Determine the (X, Y) coordinate at the center of the cell enclosing the given text.  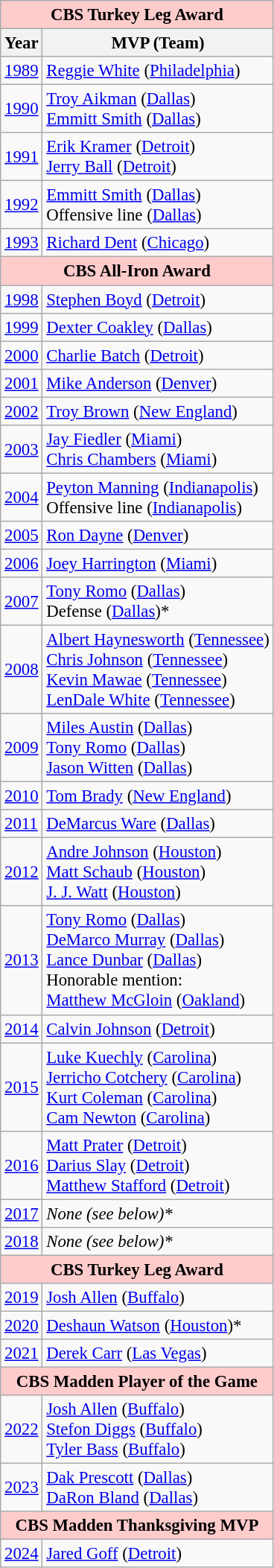
1990 (22, 109)
Joey Harrington (Miami) (158, 563)
Dexter Coakley (Dallas) (158, 327)
CBS Madden Thanksgiving MVP (137, 1526)
Troy Aikman (Dallas)Emmitt Smith (Dallas) (158, 109)
Deshaun Watson (Houston)* (158, 1325)
Year (22, 43)
2002 (22, 411)
Andre Johnson (Houston)Matt Schaub (Houston)J. J. Watt (Houston) (158, 872)
Ron Dayne (Denver) (158, 536)
2001 (22, 383)
1992 (22, 206)
2014 (22, 1029)
2009 (22, 748)
Richard Dent (Chicago) (158, 244)
2023 (22, 1488)
2020 (22, 1325)
DeMarcus Ware (Dallas) (158, 824)
Troy Brown (New England) (158, 411)
2010 (22, 796)
2019 (22, 1298)
2024 (22, 1554)
Jay Fiedler (Miami)Chris Chambers (Miami) (158, 450)
Tom Brady (New England) (158, 796)
Mike Anderson (Denver) (158, 383)
1993 (22, 244)
Derek Carr (Las Vegas) (158, 1353)
2013 (22, 961)
Peyton Manning (Indianapolis)Offensive line (Indianapolis) (158, 498)
2004 (22, 498)
Luke Kuechly (Carolina)Jerricho Cotchery (Carolina)Kurt Coleman (Carolina)Cam Newton (Carolina) (158, 1088)
Tony Romo (Dallas)Defense (Dallas)* (158, 602)
Josh Allen (Buffalo) (158, 1298)
2018 (22, 1242)
2016 (22, 1165)
2003 (22, 450)
2017 (22, 1213)
2021 (22, 1353)
2022 (22, 1429)
Albert Haynesworth (Tennessee)Chris Johnson (Tennessee)Kevin Mawae (Tennessee)LenDale White (Tennessee) (158, 670)
1989 (22, 71)
Calvin Johnson (Detroit) (158, 1029)
Reggie White (Philadelphia) (158, 71)
Emmitt Smith (Dallas)Offensive line (Dallas) (158, 206)
Erik Kramer (Detroit)Jerry Ball (Detroit) (158, 156)
Jared Goff (Detroit) (158, 1554)
2011 (22, 824)
2006 (22, 563)
Tony Romo (Dallas)DeMarco Murray (Dallas)Lance Dunbar (Dallas)Honorable mention:Matthew McGloin (Oakland) (158, 961)
Miles Austin (Dallas)Tony Romo (Dallas)Jason Witten (Dallas) (158, 748)
CBS All-Iron Award (137, 271)
2005 (22, 536)
Matt Prater (Detroit)Darius Slay (Detroit)Matthew Stafford (Detroit) (158, 1165)
Charlie Batch (Detroit) (158, 355)
2012 (22, 872)
1999 (22, 327)
2000 (22, 355)
Dak Prescott (Dallas)DaRon Bland (Dallas) (158, 1488)
2007 (22, 602)
1998 (22, 299)
Stephen Boyd (Detroit) (158, 299)
MVP (Team) (158, 43)
1991 (22, 156)
2015 (22, 1088)
Josh Allen (Buffalo)Stefon Diggs (Buffalo)Tyler Bass (Buffalo) (158, 1429)
CBS Madden Player of the Game (137, 1382)
2008 (22, 670)
